Return the [X, Y] coordinate for the center point of the cell that contains the specified text.  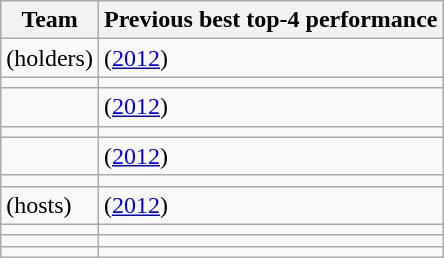
(hosts) [50, 205]
(holders) [50, 58]
Previous best top-4 performance [270, 20]
Team [50, 20]
